Pinpoint the cell where the given text exists, returning its [X, Y] midpoint coordinate. 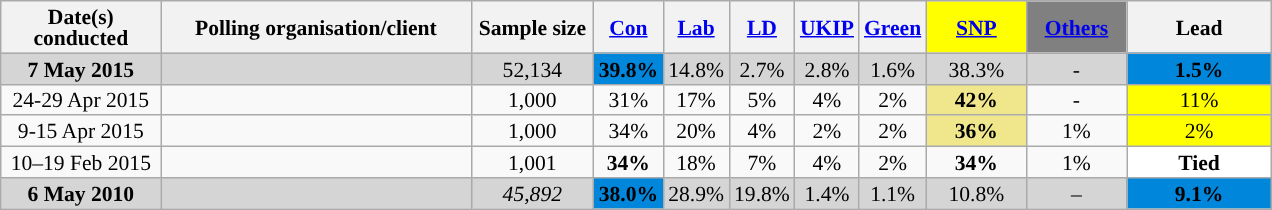
24-29 Apr 2015 [81, 100]
42% [976, 100]
20% [696, 132]
7% [762, 162]
17% [696, 100]
18% [696, 162]
19.8% [762, 194]
14.8% [696, 68]
6 May 2010 [81, 194]
38.3% [976, 68]
1,001 [532, 162]
Lab [696, 27]
Green [892, 27]
36% [976, 132]
52,134 [532, 68]
39.8% [628, 68]
28.9% [696, 194]
1.5% [1200, 68]
38.0% [628, 194]
9.1% [1200, 194]
LD [762, 27]
1.1% [892, 194]
10–19 Feb 2015 [81, 162]
– [1076, 194]
2.8% [827, 68]
Others [1076, 27]
45,892 [532, 194]
9-15 Apr 2015 [81, 132]
1.4% [827, 194]
Lead [1200, 27]
10.8% [976, 194]
Con [628, 27]
31% [628, 100]
Sample size [532, 27]
Tied [1200, 162]
2.7% [762, 68]
Polling organisation/client [316, 27]
1.6% [892, 68]
UKIP [827, 27]
Date(s)conducted [81, 27]
SNP [976, 27]
5% [762, 100]
11% [1200, 100]
7 May 2015 [81, 68]
